Provide the (x, y) coordinate of the cell's center where the given text is located.  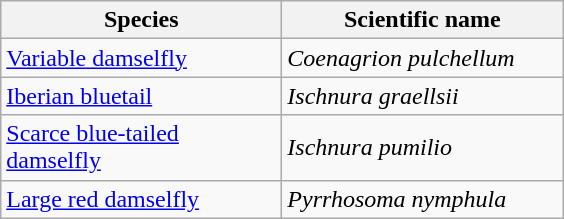
Scientific name (422, 20)
Iberian bluetail (142, 96)
Scarce blue-tailed damselfly (142, 148)
Large red damselfly (142, 199)
Pyrrhosoma nymphula (422, 199)
Variable damselfly (142, 58)
Species (142, 20)
Ischnura pumilio (422, 148)
Coenagrion pulchellum (422, 58)
Ischnura graellsii (422, 96)
